Extract the (x, y) coordinate from the center of the cell holding the provided text.  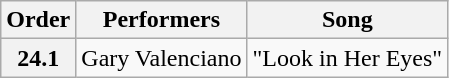
Gary Valenciano (162, 58)
"Look in Her Eyes" (348, 58)
Song (348, 20)
Order (38, 20)
24.1 (38, 58)
Performers (162, 20)
